From the cell containing the given text, extract its center point as (X, Y) coordinate. 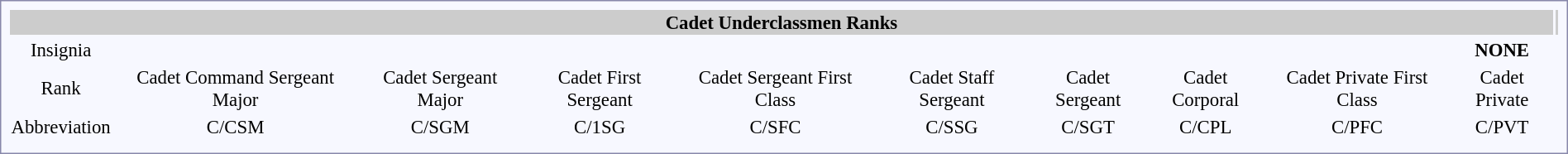
Cadet Staff Sergeant (951, 88)
C/CSM (235, 127)
Cadet Private (1502, 88)
Insignia (61, 50)
Cadet Corporal (1206, 88)
C/SSG (951, 127)
Cadet Command Sergeant Major (235, 88)
Cadet Sergeant Major (440, 88)
Cadet Sergeant First Class (776, 88)
C/SGM (440, 127)
C/SGT (1088, 127)
Rank (61, 88)
C/CPL (1206, 127)
Cadet First Sergeant (599, 88)
Abbreviation (61, 127)
C/PFC (1358, 127)
Cadet Sergeant (1088, 88)
NONE (1502, 50)
C/PVT (1502, 127)
Cadet Private First Class (1358, 88)
Cadet Underclassmen Ranks (782, 22)
C/1SG (599, 127)
C/SFC (776, 127)
